Provide the (X, Y) coordinate of the cell's center where the given text is located.  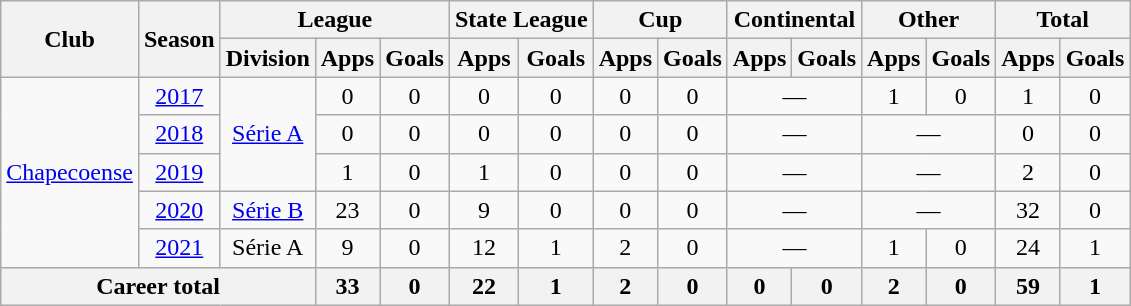
Other (929, 20)
Total (1063, 20)
Chapecoense (70, 172)
2017 (179, 96)
23 (347, 210)
59 (1028, 286)
Continental (794, 20)
State League (521, 20)
Club (70, 39)
Cup (660, 20)
Season (179, 39)
24 (1028, 248)
2018 (179, 134)
2019 (179, 172)
12 (484, 248)
Career total (158, 286)
League (334, 20)
2021 (179, 248)
32 (1028, 210)
Série B (268, 210)
22 (484, 286)
Division (268, 58)
2020 (179, 210)
33 (347, 286)
